Capture the cell that displays the provided text and extract its [X, Y] central coordinate. 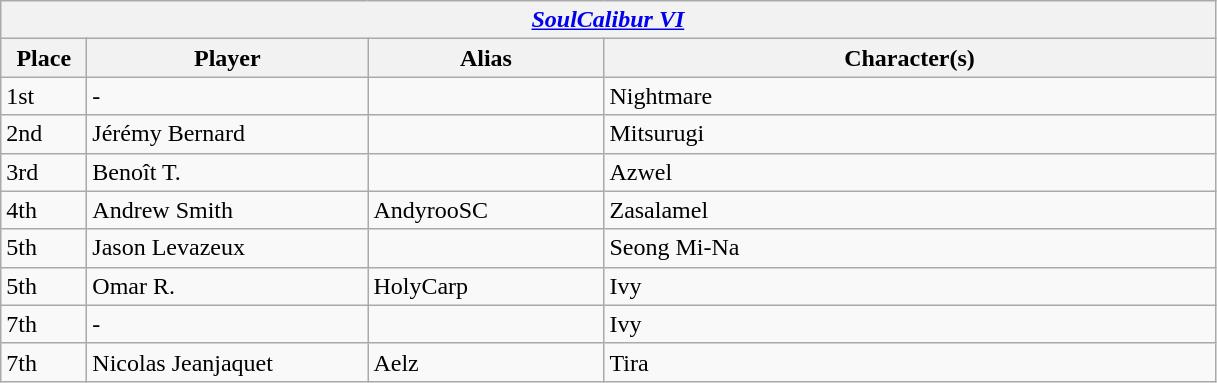
Zasalamel [910, 210]
Tira [910, 362]
HolyCarp [486, 286]
Andrew Smith [228, 210]
AndyrooSC [486, 210]
Place [44, 58]
3rd [44, 172]
Nightmare [910, 96]
Character(s) [910, 58]
2nd [44, 134]
Benoît T. [228, 172]
4th [44, 210]
Seong Mi-Na [910, 248]
Mitsurugi [910, 134]
1st [44, 96]
Jason Levazeux [228, 248]
Omar R. [228, 286]
Player [228, 58]
Jérémy Bernard [228, 134]
Alias [486, 58]
Nicolas Jeanjaquet [228, 362]
Azwel [910, 172]
SoulCalibur VI [608, 20]
Aelz [486, 362]
